Pinpoint the cell where the given text exists, returning its [x, y] midpoint coordinate. 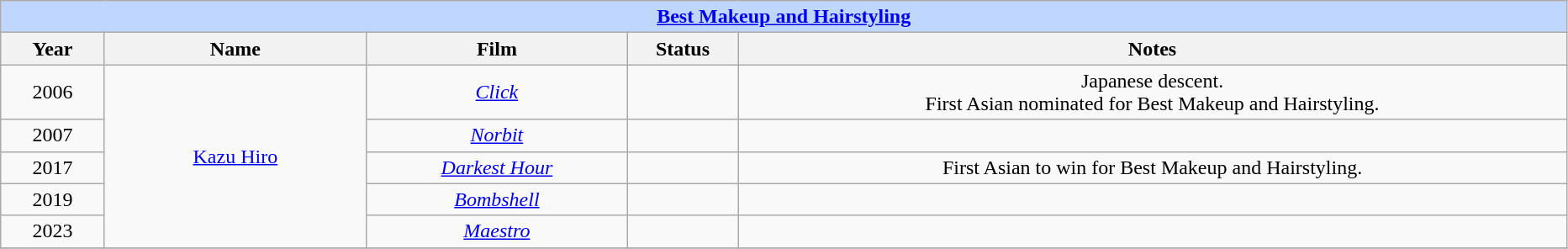
Click [496, 93]
Maestro [496, 231]
Film [496, 49]
Darkest Hour [496, 167]
Kazu Hiro [235, 156]
First Asian to win for Best Makeup and Hairstyling. [1153, 167]
2007 [53, 135]
Name [235, 49]
Year [53, 49]
2023 [53, 231]
Status [683, 49]
2006 [53, 93]
Norbit [496, 135]
Notes [1153, 49]
2019 [53, 199]
Best Makeup and Hairstyling [784, 17]
Japanese descent.First Asian nominated for Best Makeup and Hairstyling. [1153, 93]
Bombshell [496, 199]
2017 [53, 167]
